Locate the cell with the specified text and output its [X, Y] center coordinate. 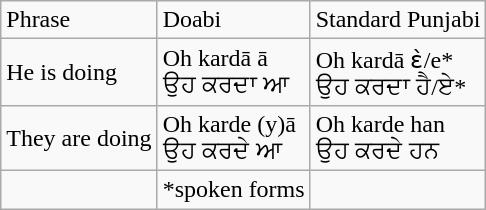
They are doing [79, 138]
Oh kardā āਉਹ ਕਰਦਾ ਆ [234, 72]
Oh karde hanਉਹ ਕਰਦੇ ਹਨ [398, 138]
Oh kardā ɛ̀/e*ਉਹ ਕਰਦਾ ਹੈ/ਏ* [398, 72]
Standard Punjabi [398, 20]
Doabi [234, 20]
He is doing [79, 72]
Oh karde (y)āਉਹ ਕਰਦੇ ਆ [234, 138]
*spoken forms [234, 189]
Phrase [79, 20]
